Pinpoint the cell where the given text exists, returning its (x, y) midpoint coordinate. 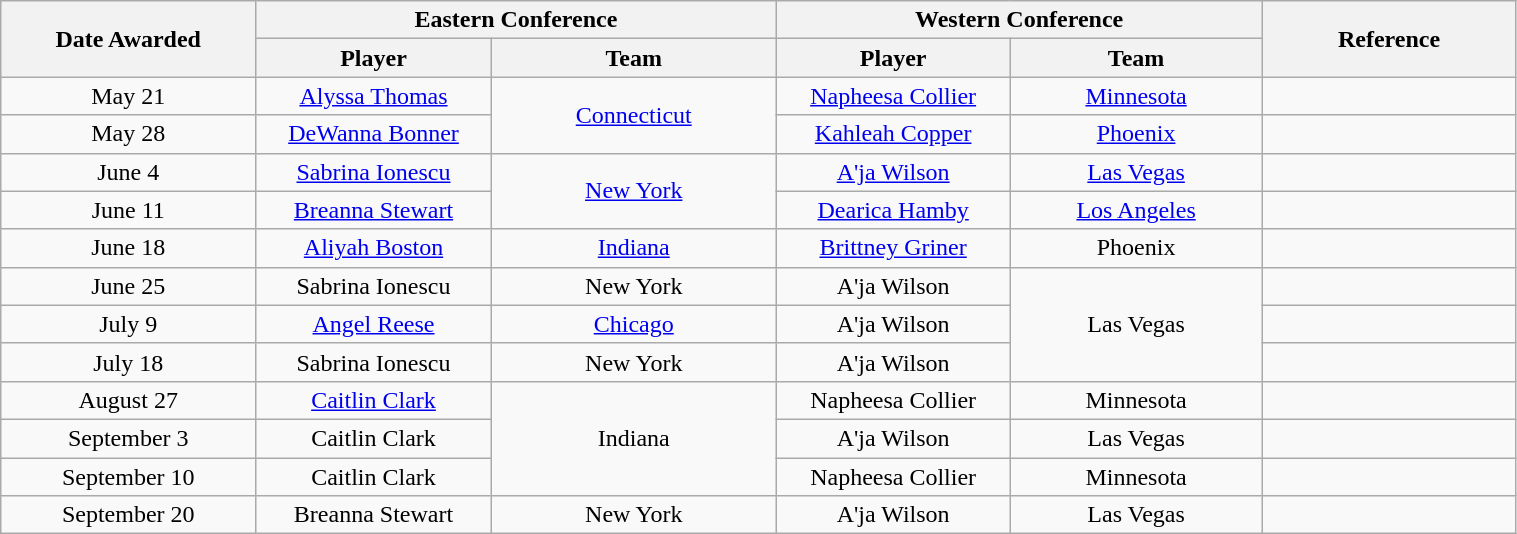
Los Angeles (1136, 210)
Connecticut (634, 115)
June 11 (128, 210)
July 18 (128, 362)
June 4 (128, 172)
Eastern Conference (516, 20)
DeWanna Bonner (374, 134)
Date Awarded (128, 39)
June 25 (128, 286)
July 9 (128, 324)
Western Conference (1019, 20)
May 28 (128, 134)
Reference (1389, 39)
August 27 (128, 400)
September 3 (128, 438)
Alyssa Thomas (374, 96)
Dearica Hamby (893, 210)
September 10 (128, 477)
Angel Reese (374, 324)
Aliyah Boston (374, 248)
Kahleah Copper (893, 134)
September 20 (128, 515)
Brittney Griner (893, 248)
Chicago (634, 324)
May 21 (128, 96)
June 18 (128, 248)
